Scan for the cell matching the given text and deliver its (X, Y) coordinate at center. 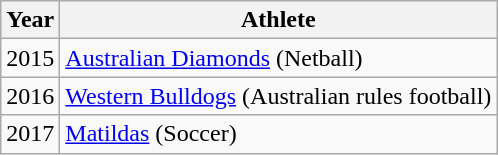
2017 (30, 134)
Year (30, 20)
Australian Diamonds (Netball) (278, 58)
Western Bulldogs (Australian rules football) (278, 96)
2016 (30, 96)
Athlete (278, 20)
2015 (30, 58)
Matildas (Soccer) (278, 134)
